Search for the cell housing the specified text and yield its [x, y] center coordinate. 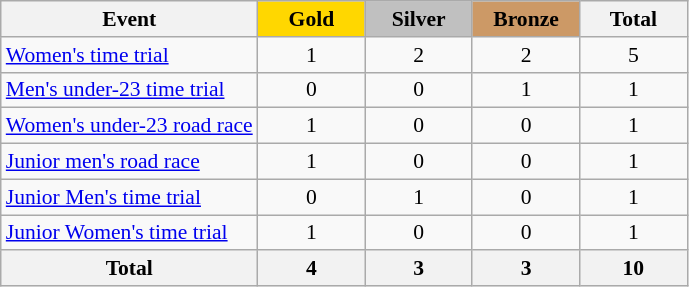
10 [634, 269]
Junior Women's time trial [130, 233]
Junior Men's time trial [130, 197]
Women's time trial [130, 55]
Silver [418, 19]
4 [312, 269]
Women's under-23 road race [130, 126]
Gold [312, 19]
Junior men's road race [130, 162]
5 [634, 55]
Men's under-23 time trial [130, 90]
Event [130, 19]
Bronze [526, 19]
